From the cell containing the given text, extract its center point as [X, Y] coordinate. 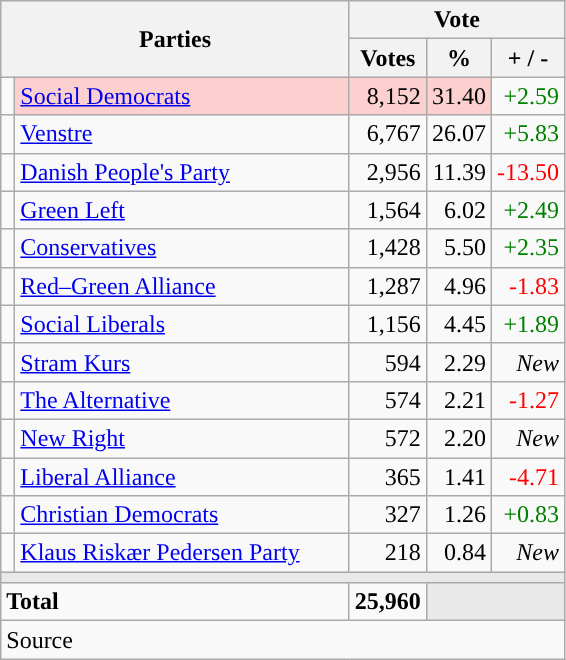
+ / - [528, 58]
+5.83 [528, 134]
Green Left [182, 210]
+2.49 [528, 210]
-1.83 [528, 286]
Danish People's Party [182, 172]
1.26 [458, 515]
31.40 [458, 96]
218 [388, 553]
The Alternative [182, 400]
572 [388, 438]
+0.83 [528, 515]
Liberal Alliance [182, 477]
+1.89 [528, 324]
Red–Green Alliance [182, 286]
1,428 [388, 248]
-1.27 [528, 400]
1,287 [388, 286]
% [458, 58]
-13.50 [528, 172]
Klaus Riskær Pedersen Party [182, 553]
Total [176, 602]
Venstre [182, 134]
Source [283, 640]
327 [388, 515]
4.96 [458, 286]
Votes [388, 58]
-4.71 [528, 477]
11.39 [458, 172]
365 [388, 477]
Social Liberals [182, 324]
1.41 [458, 477]
+2.35 [528, 248]
8,152 [388, 96]
2.20 [458, 438]
0.84 [458, 553]
5.50 [458, 248]
Christian Democrats [182, 515]
1,564 [388, 210]
2.29 [458, 362]
594 [388, 362]
574 [388, 400]
2,956 [388, 172]
Parties [176, 39]
6,767 [388, 134]
2.21 [458, 400]
1,156 [388, 324]
6.02 [458, 210]
26.07 [458, 134]
Conservatives [182, 248]
Vote [456, 20]
4.45 [458, 324]
25,960 [388, 602]
Social Democrats [182, 96]
+2.59 [528, 96]
Stram Kurs [182, 362]
New Right [182, 438]
